Pinpoint the cell where the given text exists, returning its (x, y) midpoint coordinate. 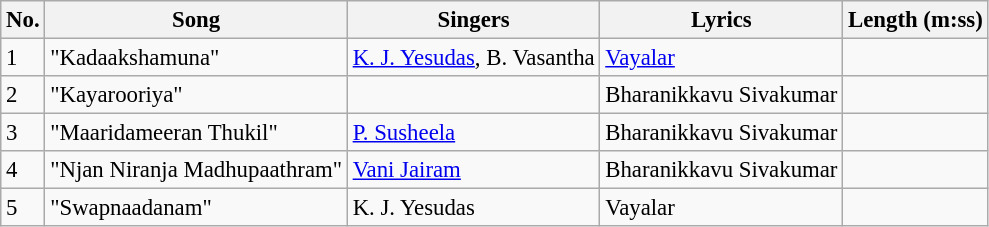
No. (23, 20)
"Swapnaadanam" (196, 208)
Lyrics (722, 20)
"Njan Niranja Madhupaathram" (196, 170)
"Maaridameeran Thukil" (196, 133)
Singers (474, 20)
1 (23, 58)
5 (23, 208)
K. J. Yesudas (474, 208)
Song (196, 20)
Length (m:ss) (916, 20)
P. Susheela (474, 133)
"Kayarooriya" (196, 95)
4 (23, 170)
2 (23, 95)
"Kadaakshamuna" (196, 58)
K. J. Yesudas, B. Vasantha (474, 58)
3 (23, 133)
Vani Jairam (474, 170)
